Provide the (x, y) coordinate of the cell's center where the given text is located.  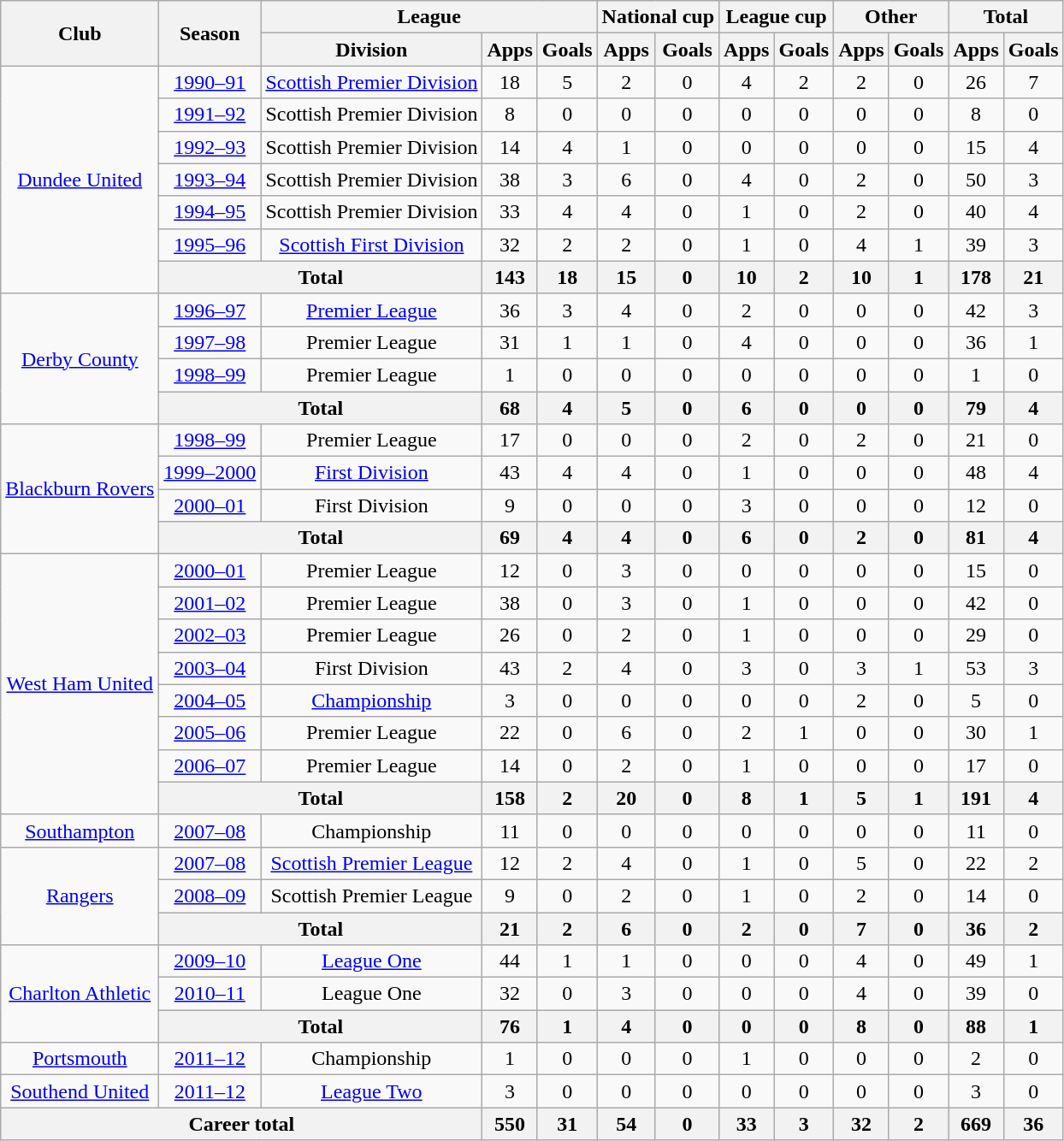
1995–96 (210, 245)
1990–91 (210, 82)
League Two (371, 1091)
Rangers (80, 896)
Dundee United (80, 180)
1991–92 (210, 115)
669 (976, 1124)
69 (510, 538)
2004–05 (210, 701)
2001–02 (210, 603)
50 (976, 180)
40 (976, 212)
Season (210, 33)
2010–11 (210, 994)
1997–98 (210, 342)
Career total (241, 1124)
Southampton (80, 831)
2003–04 (210, 668)
81 (976, 538)
48 (976, 473)
West Ham United (80, 684)
1994–95 (210, 212)
88 (976, 1026)
Derby County (80, 358)
550 (510, 1124)
Other (891, 17)
76 (510, 1026)
Club (80, 33)
30 (976, 733)
1999–2000 (210, 473)
Southend United (80, 1091)
2006–07 (210, 766)
178 (976, 277)
2009–10 (210, 961)
68 (510, 408)
143 (510, 277)
79 (976, 408)
1993–94 (210, 180)
29 (976, 636)
44 (510, 961)
1996–97 (210, 310)
Division (371, 50)
20 (626, 798)
Blackburn Rovers (80, 489)
49 (976, 961)
League cup (777, 17)
2002–03 (210, 636)
League (429, 17)
Portsmouth (80, 1059)
53 (976, 668)
Charlton Athletic (80, 994)
Scottish First Division (371, 245)
2008–09 (210, 896)
2005–06 (210, 733)
191 (976, 798)
158 (510, 798)
National cup (658, 17)
1992–93 (210, 147)
54 (626, 1124)
